Return the (x, y) coordinate for the center point of the cell that contains the specified text.  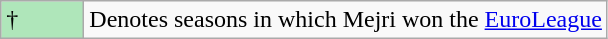
Denotes seasons in which Mejri won the EuroLeague (346, 20)
† (42, 20)
